Scan for the cell matching the given text and deliver its [x, y] coordinate at center. 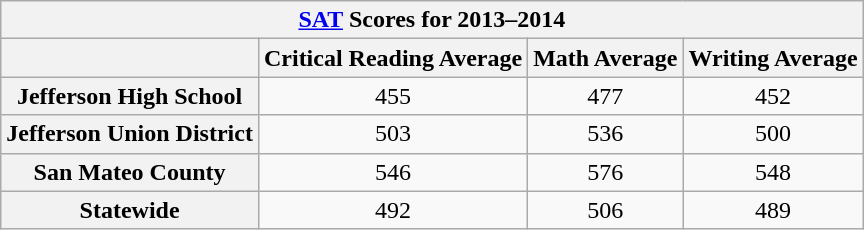
San Mateo County [130, 172]
455 [392, 96]
546 [392, 172]
506 [606, 210]
Writing Average [773, 58]
Statewide [130, 210]
489 [773, 210]
452 [773, 96]
503 [392, 134]
548 [773, 172]
SAT Scores for 2013–2014 [432, 20]
536 [606, 134]
576 [606, 172]
477 [606, 96]
Math Average [606, 58]
492 [392, 210]
500 [773, 134]
Jefferson Union District [130, 134]
Jefferson High School [130, 96]
Critical Reading Average [392, 58]
